Extract the [x, y] coordinate from the center of the cell holding the provided text.  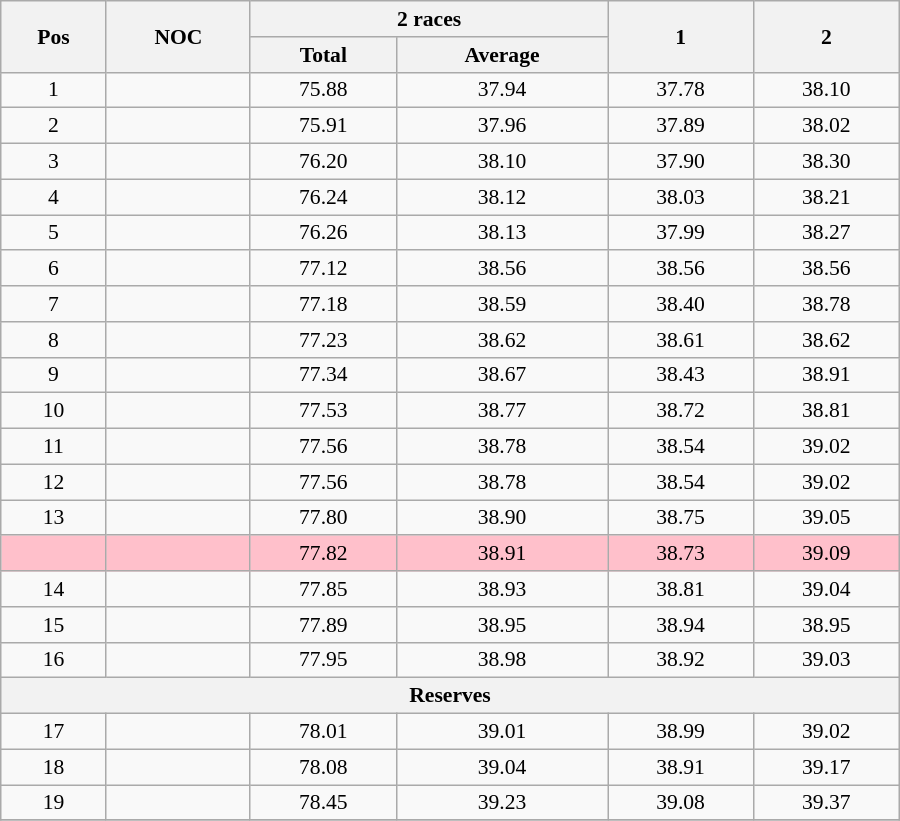
13 [54, 518]
37.89 [681, 126]
17 [54, 732]
38.73 [681, 554]
3 [54, 162]
76.20 [323, 162]
77.89 [323, 625]
Pos [54, 36]
76.24 [323, 197]
7 [54, 304]
10 [54, 411]
38.72 [681, 411]
15 [54, 625]
38.92 [681, 660]
38.93 [502, 589]
12 [54, 482]
38.90 [502, 518]
11 [54, 447]
38.61 [681, 340]
77.23 [323, 340]
NOC [178, 36]
77.95 [323, 660]
38.99 [681, 732]
39.03 [826, 660]
37.78 [681, 90]
8 [54, 340]
38.94 [681, 625]
77.34 [323, 375]
38.21 [826, 197]
14 [54, 589]
38.75 [681, 518]
2 races [428, 19]
39.37 [826, 803]
77.85 [323, 589]
77.53 [323, 411]
78.45 [323, 803]
78.08 [323, 767]
77.80 [323, 518]
38.98 [502, 660]
38.59 [502, 304]
76.26 [323, 233]
16 [54, 660]
75.88 [323, 90]
75.91 [323, 126]
38.03 [681, 197]
38.67 [502, 375]
38.13 [502, 233]
38.12 [502, 197]
38.77 [502, 411]
6 [54, 269]
77.18 [323, 304]
18 [54, 767]
Total [323, 55]
39.09 [826, 554]
37.96 [502, 126]
38.27 [826, 233]
Reserves [450, 696]
38.40 [681, 304]
39.05 [826, 518]
39.23 [502, 803]
37.99 [681, 233]
38.02 [826, 126]
77.12 [323, 269]
4 [54, 197]
77.82 [323, 554]
9 [54, 375]
37.90 [681, 162]
38.43 [681, 375]
39.01 [502, 732]
39.08 [681, 803]
37.94 [502, 90]
39.17 [826, 767]
78.01 [323, 732]
19 [54, 803]
Average [502, 55]
38.30 [826, 162]
5 [54, 233]
